Locate the cell with the specified text and output its (X, Y) center coordinate. 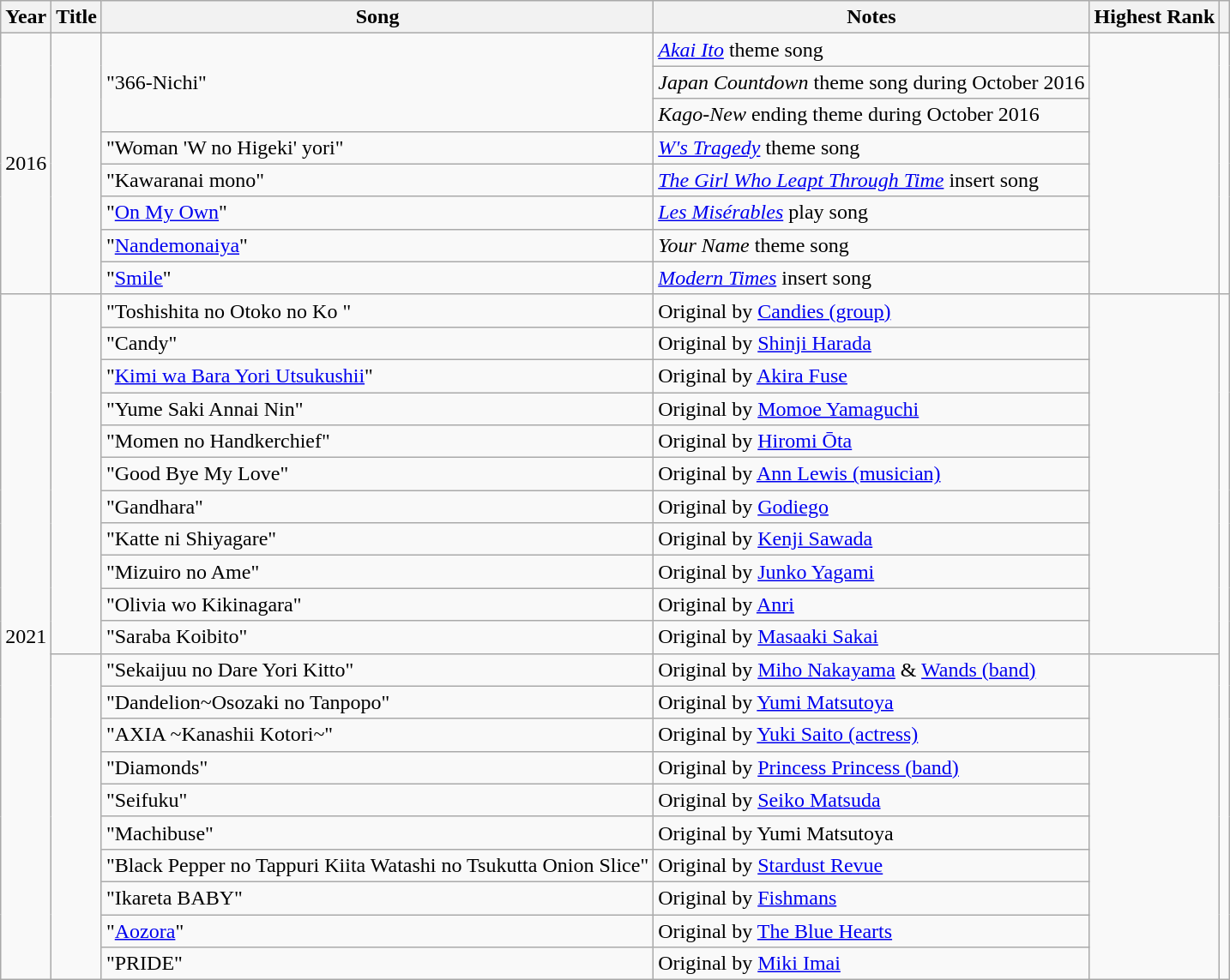
"Ikareta BABY" (377, 898)
"Gandhara" (377, 507)
Original by Shinji Harada (871, 343)
"Smile" (377, 278)
"Black Pepper no Tappuri Kiita Watashi no Tsukutta Onion Slice" (377, 865)
Original by Ann Lewis (musician) (871, 474)
"Sekaijuu no Dare Yori Kitto" (377, 670)
Original by Princess Princess (band) (871, 767)
Original by Miho Nakayama & Wands (band) (871, 670)
The Girl Who Leapt Through Time insert song (871, 180)
Modern Times insert song (871, 278)
2021 (26, 636)
Highest Rank (1155, 17)
Akai Ito theme song (871, 50)
Original by Masaaki Sakai (871, 637)
"Aozora" (377, 930)
Original by Seiko Matsuda (871, 800)
W's Tragedy theme song (871, 147)
Title (77, 17)
"Good Bye My Love" (377, 474)
Original by Stardust Revue (871, 865)
"PRIDE" (377, 964)
2016 (26, 164)
Original by Hiromi Ōta (871, 442)
Original by Fishmans (871, 898)
Original by Godiego (871, 507)
"AXIA ~Kanashii Kotori~" (377, 735)
"Saraba Koibito" (377, 637)
Kago-New ending theme during October 2016 (871, 115)
"Mizuiro no Ame" (377, 572)
"Dandelion~Osozaki no Tanpopo" (377, 702)
"Machibuse" (377, 833)
Original by Anri (871, 604)
Original by Momoe Yamaguchi (871, 409)
"Seifuku" (377, 800)
Original by Yuki Saito (actress) (871, 735)
Original by The Blue Hearts (871, 930)
Your Name theme song (871, 245)
Les Misérables play song (871, 213)
Song (377, 17)
"Olivia wo Kikinagara" (377, 604)
Japan Countdown theme song during October 2016 (871, 82)
Year (26, 17)
Original by Akira Fuse (871, 376)
"On My Own" (377, 213)
Original by Kenji Sawada (871, 539)
"Kimi wa Bara Yori Utsukushii" (377, 376)
"366-Nichi" (377, 82)
"Momen no Handkerchief" (377, 442)
"Kawaranai mono" (377, 180)
"Nandemonaiya" (377, 245)
Notes (871, 17)
"Toshishita no Otoko no Ko " (377, 310)
"Candy" (377, 343)
"Woman 'W no Higeki' yori" (377, 147)
Original by Candies (group) (871, 310)
"Katte ni Shiyagare" (377, 539)
Original by Miki Imai (871, 964)
Original by Junko Yagami (871, 572)
"Yume Saki Annai Nin" (377, 409)
"Diamonds" (377, 767)
